Capture the cell that displays the provided text and extract its [X, Y] central coordinate. 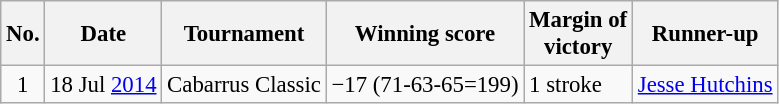
Jesse Hutchins [704, 85]
Margin ofvictory [578, 34]
Tournament [244, 34]
No. [23, 34]
−17 (71-63-65=199) [425, 85]
Date [104, 34]
18 Jul 2014 [104, 85]
Cabarrus Classic [244, 85]
Winning score [425, 34]
Runner-up [704, 34]
1 [23, 85]
1 stroke [578, 85]
